Provide the [X, Y] coordinate of the cell's center where the given text is located.  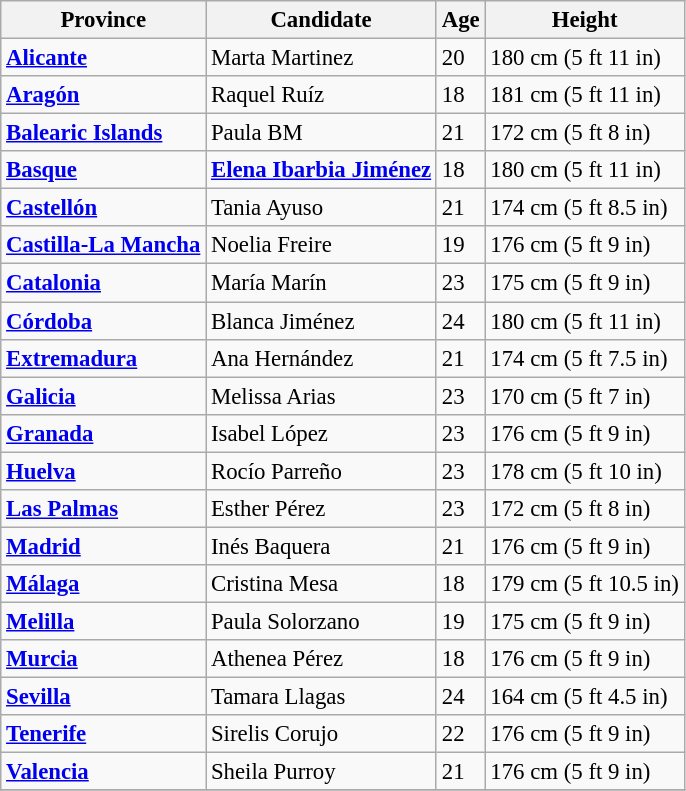
179 cm (5 ft 10.5 in) [584, 584]
Valencia [104, 772]
174 cm (5 ft 8.5 in) [584, 208]
178 cm (5 ft 10 in) [584, 471]
Las Palmas [104, 509]
Sevilla [104, 697]
Extremadura [104, 358]
Cristina Mesa [322, 584]
Sheila Purroy [322, 772]
Granada [104, 433]
Tamara Llagas [322, 697]
Melissa Arias [322, 396]
Tenerife [104, 734]
174 cm (5 ft 7.5 in) [584, 358]
Ana Hernández [322, 358]
Sirelis Corujo [322, 734]
Blanca Jiménez [322, 321]
Balearic Islands [104, 133]
Marta Martinez [322, 58]
Athenea Pérez [322, 659]
Rocío Parreño [322, 471]
Tania Ayuso [322, 208]
Castellón [104, 208]
22 [460, 734]
181 cm (5 ft 11 in) [584, 95]
Noelia Freire [322, 245]
170 cm (5 ft 7 in) [584, 396]
20 [460, 58]
Catalonia [104, 283]
Elena Ibarbia Jiménez [322, 170]
Raquel Ruíz [322, 95]
Province [104, 20]
164 cm (5 ft 4.5 in) [584, 697]
Candidate [322, 20]
Paula Solorzano [322, 621]
Málaga [104, 584]
Paula BM [322, 133]
Castilla-La Mancha [104, 245]
Aragón [104, 95]
Isabel López [322, 433]
Basque [104, 170]
María Marín [322, 283]
Alicante [104, 58]
Murcia [104, 659]
Inés Baquera [322, 546]
Córdoba [104, 321]
Galicia [104, 396]
Madrid [104, 546]
Height [584, 20]
Esther Pérez [322, 509]
Huelva [104, 471]
Melilla [104, 621]
Age [460, 20]
